Return (x, y) of the center of cell containing provided text 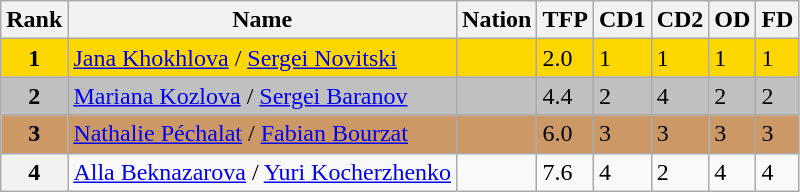
6.0 (565, 134)
4.4 (565, 96)
Alla Beknazarova / Yuri Kocherzhenko (262, 172)
Mariana Kozlova / Sergei Baranov (262, 96)
Rank (34, 20)
7.6 (565, 172)
Nation (497, 20)
CD1 (622, 20)
Nathalie Péchalat / Fabian Bourzat (262, 134)
FD (778, 20)
Name (262, 20)
2.0 (565, 58)
Jana Khokhlova / Sergei Novitski (262, 58)
OD (732, 20)
TFP (565, 20)
CD2 (680, 20)
